Identify which cell holds the provided text, then report its (X, Y) central coordinate. 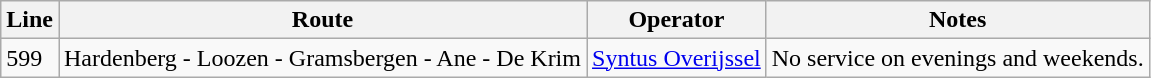
No service on evenings and weekends. (958, 58)
Hardenberg - Loozen - Gramsbergen - Ane - De Krim (322, 58)
Operator (676, 20)
Route (322, 20)
Syntus Overijssel (676, 58)
Line (30, 20)
Notes (958, 20)
599 (30, 58)
